Identify which cell holds the provided text, then report its [x, y] central coordinate. 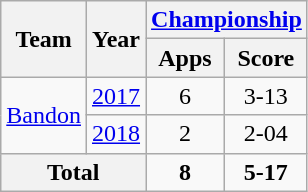
3-13 [266, 96]
8 [186, 172]
Year [116, 39]
Bandon [44, 115]
Total [74, 172]
Team [44, 39]
2017 [116, 96]
5-17 [266, 172]
Score [266, 58]
2018 [116, 134]
6 [186, 96]
2-04 [266, 134]
2 [186, 134]
Apps [186, 58]
Championship [227, 20]
